Capture the cell that displays the provided text and extract its (x, y) central coordinate. 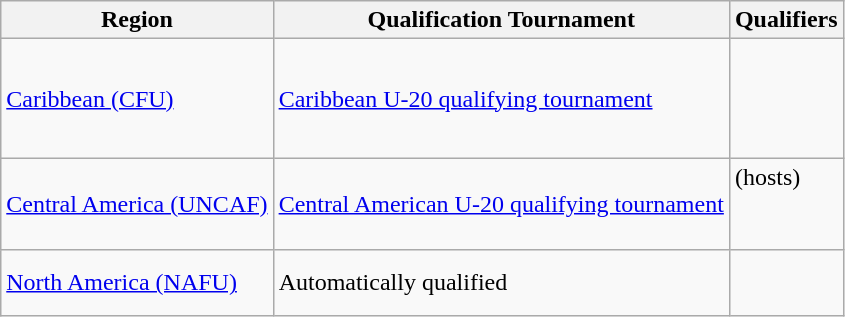
Caribbean (CFU) (137, 98)
Qualifiers (786, 20)
(hosts) (786, 204)
Central American U-20 qualifying tournament (501, 204)
Central America (UNCAF) (137, 204)
North America (NAFU) (137, 282)
Qualification Tournament (501, 20)
Automatically qualified (501, 282)
Region (137, 20)
Caribbean U-20 qualifying tournament (501, 98)
